For the text-containing cell, return its midpoint in (x, y) coordinate format. 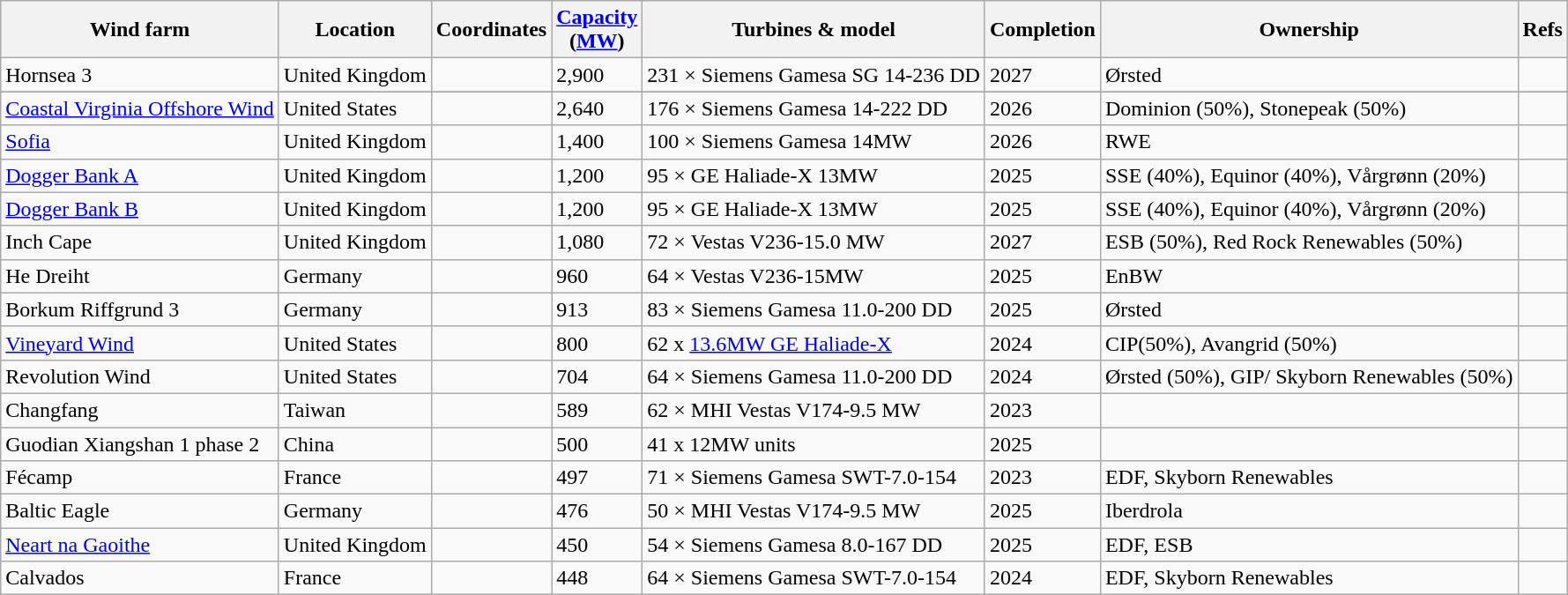
54 × Siemens Gamesa 8.0-167 DD (814, 545)
CIP(50%), Avangrid (50%) (1309, 343)
EnBW (1309, 276)
Calvados (140, 578)
China (354, 443)
Revolution Wind (140, 376)
589 (598, 410)
72 × Vestas V236-15.0 MW (814, 242)
Coordinates (491, 30)
Iberdrola (1309, 511)
2,640 (598, 108)
Neart na Gaoithe (140, 545)
1,400 (598, 142)
Sofia (140, 142)
2,900 (598, 75)
Dogger Bank B (140, 209)
1,080 (598, 242)
Dogger Bank A (140, 175)
Fécamp (140, 478)
He Dreiht (140, 276)
Capacity(MW) (598, 30)
Ownership (1309, 30)
62 × MHI Vestas V174-9.5 MW (814, 410)
Baltic Eagle (140, 511)
Vineyard Wind (140, 343)
Turbines & model (814, 30)
EDF, ESB (1309, 545)
Refs (1542, 30)
497 (598, 478)
64 × Siemens Gamesa SWT-7.0-154 (814, 578)
Borkum Riffgrund 3 (140, 309)
ESB (50%), Red Rock Renewables (50%) (1309, 242)
960 (598, 276)
176 × Siemens Gamesa 14-222 DD (814, 108)
Location (354, 30)
450 (598, 545)
704 (598, 376)
Dominion (50%), Stonepeak (50%) (1309, 108)
Changfang (140, 410)
RWE (1309, 142)
62 x 13.6MW GE Haliade-X (814, 343)
500 (598, 443)
83 × Siemens Gamesa 11.0-200 DD (814, 309)
50 × MHI Vestas V174-9.5 MW (814, 511)
448 (598, 578)
64 × Vestas V236-15MW (814, 276)
Guodian Xiangshan 1 phase 2 (140, 443)
Hornsea 3 (140, 75)
Wind farm (140, 30)
476 (598, 511)
64 × Siemens Gamesa 11.0-200 DD (814, 376)
41 x 12MW units (814, 443)
100 × Siemens Gamesa 14MW (814, 142)
Ørsted (50%), GIP/ Skyborn Renewables (50%) (1309, 376)
800 (598, 343)
Inch Cape (140, 242)
Completion (1042, 30)
71 × Siemens Gamesa SWT-7.0-154 (814, 478)
913 (598, 309)
Taiwan (354, 410)
231 × Siemens Gamesa SG 14-236 DD (814, 75)
Coastal Virginia Offshore Wind (140, 108)
